Capture the cell that displays the provided text and extract its [X, Y] central coordinate. 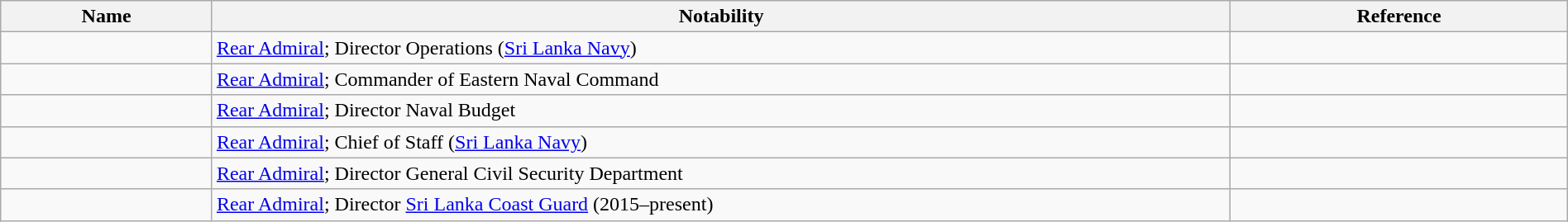
Name [107, 17]
Rear Admiral; Director Sri Lanka Coast Guard (2015–present) [721, 205]
Rear Admiral; Director Naval Budget [721, 111]
Reference [1399, 17]
Rear Admiral; Commander of Eastern Naval Command [721, 79]
Rear Admiral; Chief of Staff (Sri Lanka Navy) [721, 142]
Rear Admiral; Director Operations (Sri Lanka Navy) [721, 48]
Rear Admiral; Director General Civil Security Department [721, 173]
Notability [721, 17]
